Identify which cell holds the provided text, then report its (x, y) central coordinate. 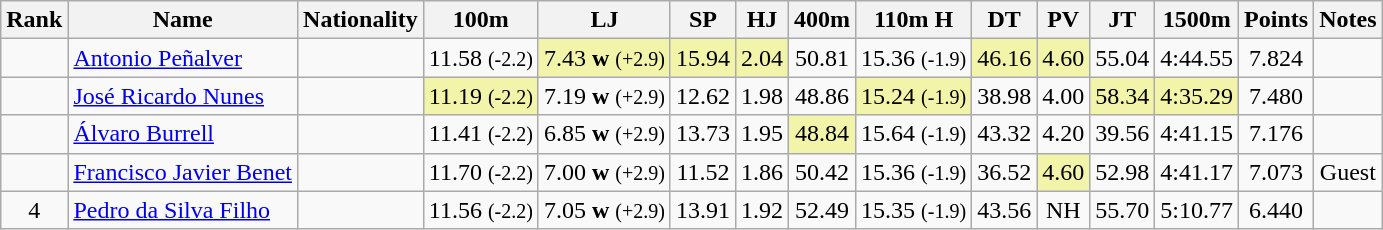
1.95 (762, 134)
38.98 (1004, 96)
13.73 (702, 134)
100m (480, 20)
7.824 (1276, 58)
1.92 (762, 210)
Notes (1348, 20)
48.84 (822, 134)
4:41.17 (1197, 172)
39.56 (1122, 134)
5:10.77 (1197, 210)
55.04 (1122, 58)
4.00 (1064, 96)
7.073 (1276, 172)
SP (702, 20)
43.32 (1004, 134)
Antonio Peñalver (183, 58)
7.176 (1276, 134)
4.20 (1064, 134)
15.35 (-1.9) (914, 210)
HJ (762, 20)
6.440 (1276, 210)
7.19 w (+2.9) (604, 96)
1.98 (762, 96)
50.42 (822, 172)
DT (1004, 20)
36.52 (1004, 172)
11.19 (-2.2) (480, 96)
Álvaro Burrell (183, 134)
JT (1122, 20)
NH (1064, 210)
Rank (34, 20)
15.94 (702, 58)
1500m (1197, 20)
Guest (1348, 172)
15.64 (-1.9) (914, 134)
11.58 (-2.2) (480, 58)
15.24 (-1.9) (914, 96)
11.70 (-2.2) (480, 172)
48.86 (822, 96)
Pedro da Silva Filho (183, 210)
52.49 (822, 210)
55.70 (1122, 210)
13.91 (702, 210)
José Ricardo Nunes (183, 96)
Francisco Javier Benet (183, 172)
11.56 (-2.2) (480, 210)
7.43 w (+2.9) (604, 58)
110m H (914, 20)
12.62 (702, 96)
52.98 (1122, 172)
Points (1276, 20)
4:41.15 (1197, 134)
7.05 w (+2.9) (604, 210)
58.34 (1122, 96)
2.04 (762, 58)
43.56 (1004, 210)
11.52 (702, 172)
7.00 w (+2.9) (604, 172)
50.81 (822, 58)
11.41 (-2.2) (480, 134)
PV (1064, 20)
1.86 (762, 172)
4:35.29 (1197, 96)
4 (34, 210)
Nationality (361, 20)
7.480 (1276, 96)
400m (822, 20)
LJ (604, 20)
Name (183, 20)
6.85 w (+2.9) (604, 134)
46.16 (1004, 58)
4:44.55 (1197, 58)
